Determine the [x, y] coordinate at the center of the cell enclosing the given text.  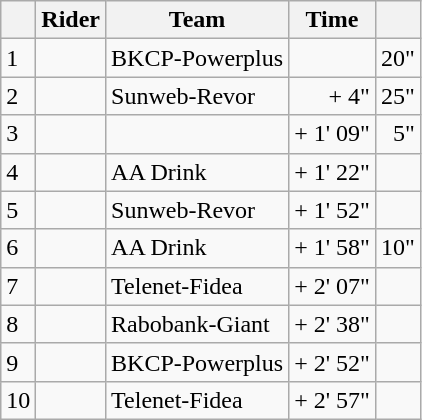
10" [398, 248]
+ 2' 57" [332, 400]
+ 2' 38" [332, 324]
5 [18, 210]
Team [198, 20]
6 [18, 248]
4 [18, 172]
+ 1' 09" [332, 134]
Rabobank-Giant [198, 324]
8 [18, 324]
9 [18, 362]
10 [18, 400]
20" [398, 58]
+ 1' 52" [332, 210]
25" [398, 96]
Rider [71, 20]
+ 1' 58" [332, 248]
2 [18, 96]
5" [398, 134]
1 [18, 58]
+ 4" [332, 96]
+ 2' 52" [332, 362]
7 [18, 286]
+ 1' 22" [332, 172]
+ 2' 07" [332, 286]
Time [332, 20]
3 [18, 134]
